Find where the given text appears and provide that cell's center as [X, Y] coordinate. 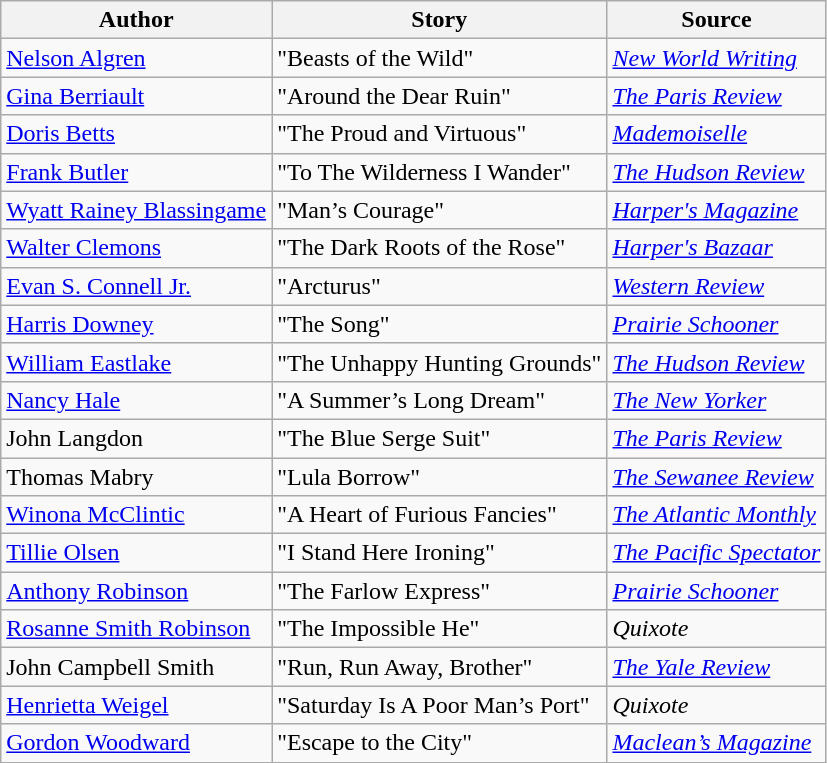
New World Writing [716, 58]
"A Heart of Furious Fancies" [440, 515]
"Saturday Is A Poor Man’s Port" [440, 705]
Walter Clemons [136, 248]
Frank Butler [136, 172]
"The Dark Roots of the Rose" [440, 248]
John Langdon [136, 438]
"The Proud and Virtuous" [440, 134]
"Arcturus" [440, 286]
Maclean’s Magazine [716, 743]
Henrietta Weigel [136, 705]
William Eastlake [136, 362]
John Campbell Smith [136, 667]
Nancy Hale [136, 400]
"The Unhappy Hunting Grounds" [440, 362]
Gordon Woodward [136, 743]
Winona McClintic [136, 515]
Doris Betts [136, 134]
Tillie Olsen [136, 553]
The New Yorker [716, 400]
Thomas Mabry [136, 477]
The Atlantic Monthly [716, 515]
"A Summer’s Long Dream" [440, 400]
"Escape to the City" [440, 743]
"Run, Run Away, Brother" [440, 667]
Wyatt Rainey Blassingame [136, 210]
"Around the Dear Ruin" [440, 96]
"Beasts of the Wild" [440, 58]
Anthony Robinson [136, 591]
Evan S. Connell Jr. [136, 286]
Harper's Bazaar [716, 248]
Gina Berriault [136, 96]
"The Impossible He" [440, 629]
"Lula Borrow" [440, 477]
"Man’s Courage" [440, 210]
Harris Downey [136, 324]
"The Blue Serge Suit" [440, 438]
The Yale Review [716, 667]
The Sewanee Review [716, 477]
Source [716, 20]
Harper's Magazine [716, 210]
Mademoiselle [716, 134]
Author [136, 20]
Rosanne Smith Robinson [136, 629]
"The Farlow Express" [440, 591]
Western Review [716, 286]
The Pacific Spectator [716, 553]
"I Stand Here Ironing" [440, 553]
Story [440, 20]
"To The Wilderness I Wander" [440, 172]
"The Song" [440, 324]
Nelson Algren [136, 58]
